Locate the cell with the specified text and output its (X, Y) center coordinate. 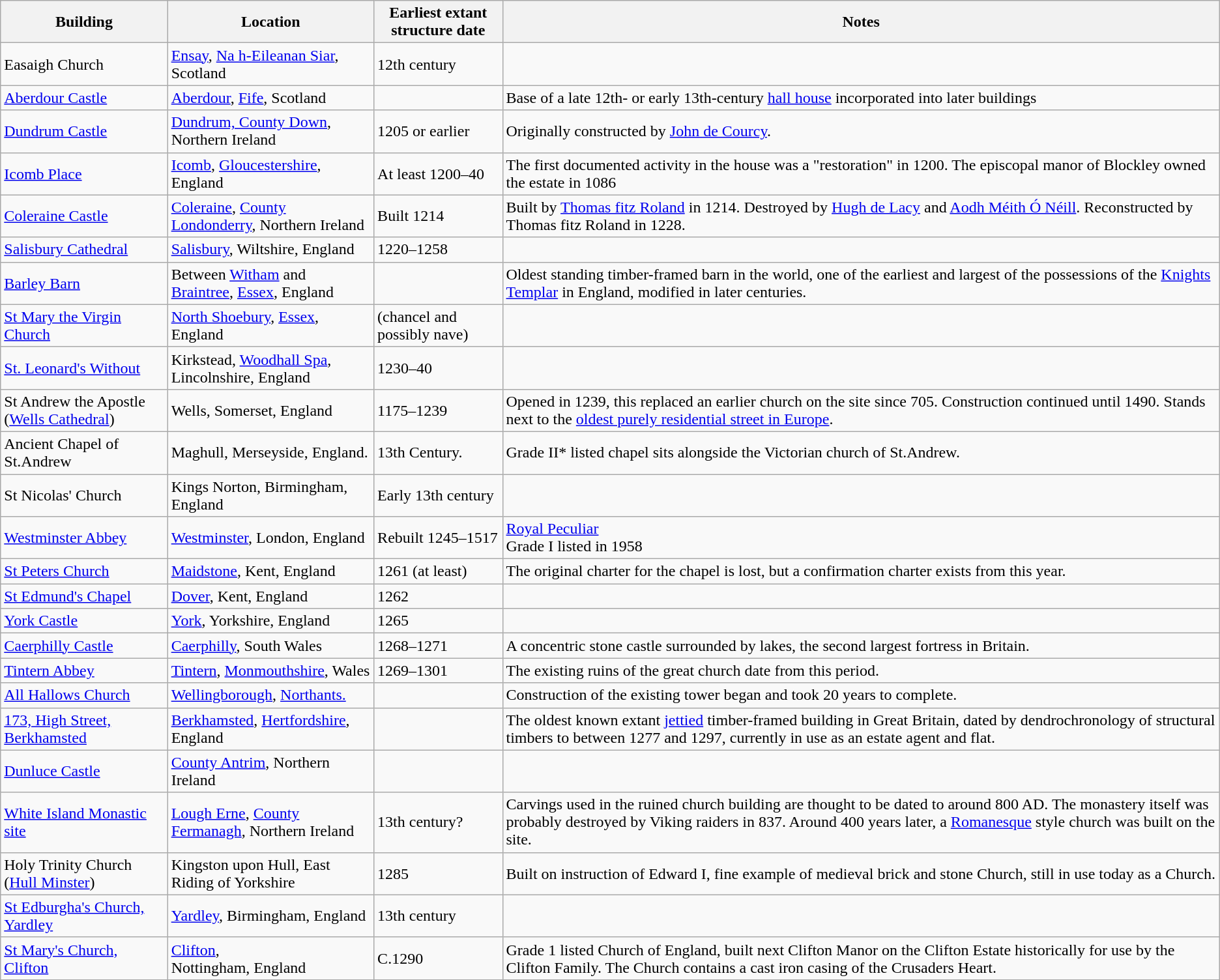
Kingston upon Hull, East Riding of Yorkshire (270, 873)
Aberdour Castle (84, 98)
13th century? (438, 822)
St Nicolas' Church (84, 495)
1285 (438, 873)
1269–1301 (438, 670)
Kirkstead, Woodhall Spa, Lincolnshire, England (270, 367)
1205 or earlier (438, 132)
St Mary the Virgin Church (84, 326)
13th Century. (438, 452)
Dover, Kent, England (270, 596)
Built by Thomas fitz Roland in 1214. Destroyed by Hugh de Lacy and Aodh Méith Ó Néill. Reconstructed by Thomas fitz Roland in 1228. (861, 216)
County Antrim, Northern Ireland (270, 771)
Royal PeculiarGrade I listed in 1958 (861, 538)
At least 1200–40 (438, 173)
The existing ruins of the great church date from this period. (861, 670)
Location (270, 22)
1268–1271 (438, 646)
The first documented activity in the house was a "restoration" in 1200. The episcopal manor of Blockley owned the estate in 1086 (861, 173)
1175–1239 (438, 411)
St Mary's Church, Clifton (84, 958)
Notes (861, 22)
(chancel and possibly nave) (438, 326)
Dundrum, County Down, Northern Ireland (270, 132)
Berkhamsted, Hertfordshire, England (270, 728)
Easaigh Church (84, 64)
Westminster, London, England (270, 538)
Aberdour, Fife, Scotland (270, 98)
1230–40 (438, 367)
Tintern, Monmouthshire, Wales (270, 670)
St Peters Church (84, 571)
Salisbury, Wiltshire, England (270, 250)
Holy Trinity Church (Hull Minster) (84, 873)
Between Witham and Braintree, Essex, England (270, 283)
Early 13th century (438, 495)
Ancient Chapel of St.Andrew (84, 452)
1265 (438, 621)
Tintern Abbey (84, 670)
St Andrew the Apostle (Wells Cathedral) (84, 411)
York, Yorkshire, England (270, 621)
Yardley, Birmingham, England (270, 916)
A concentric stone castle surrounded by lakes, the second largest fortress in Britain. (861, 646)
Built 1214 (438, 216)
Wellingborough, Northants. (270, 695)
Icomb Place (84, 173)
Dunluce Castle (84, 771)
Caerphilly Castle (84, 646)
Originally constructed by John de Courcy. (861, 132)
Maghull, Merseyside, England. (270, 452)
York Castle (84, 621)
1262 (438, 596)
173, High Street, Berkhamsted (84, 728)
Rebuilt 1245–1517 (438, 538)
Wells, Somerset, England (270, 411)
Maidstone, Kent, England (270, 571)
13th century (438, 916)
Kings Norton, Birmingham, England (270, 495)
C.1290 (438, 958)
Lough Erne, County Fermanagh, Northern Ireland (270, 822)
Construction of the existing tower began and took 20 years to complete. (861, 695)
Ensay, Na h-Eileanan Siar, Scotland (270, 64)
Salisbury Cathedral (84, 250)
Building (84, 22)
White Island Monastic site (84, 822)
St Edburgha's Church, Yardley (84, 916)
Coleraine Castle (84, 216)
Caerphilly, South Wales (270, 646)
All Hallows Church (84, 695)
St Edmund's Chapel (84, 596)
St. Leonard's Without (84, 367)
1261 (at least) (438, 571)
North Shoebury, Essex, England (270, 326)
Coleraine, County Londonderry, Northern Ireland (270, 216)
Westminster Abbey (84, 538)
Grade II* listed chapel sits alongside the Victorian church of St.Andrew. (861, 452)
Clifton,Nottingham, England (270, 958)
12th century (438, 64)
Barley Barn (84, 283)
The original charter for the chapel is lost, but a confirmation charter exists from this year. (861, 571)
Base of a late 12th- or early 13th-century hall house incorporated into later buildings (861, 98)
Icomb, Gloucestershire, England (270, 173)
1220–1258 (438, 250)
Dundrum Castle (84, 132)
Earliest extant structure date (438, 22)
Built on instruction of Edward I, fine example of medieval brick and stone Church, still in use today as a Church. (861, 873)
